Provide the [x, y] coordinate of the cell's center where the given text is located.  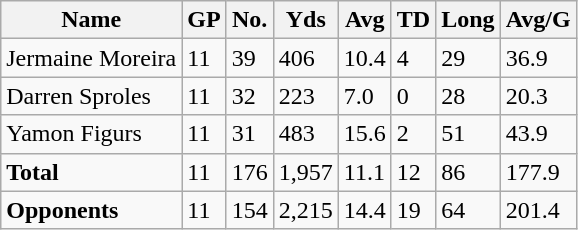
51 [468, 134]
43.9 [538, 134]
Total [92, 172]
TD [413, 20]
176 [250, 172]
39 [250, 58]
64 [468, 210]
Darren Sproles [92, 96]
201.4 [538, 210]
7.0 [364, 96]
406 [306, 58]
223 [306, 96]
2,215 [306, 210]
Jermaine Moreira [92, 58]
GP [204, 20]
31 [250, 134]
Name [92, 20]
No. [250, 20]
19 [413, 210]
28 [468, 96]
14.4 [364, 210]
0 [413, 96]
29 [468, 58]
Yds [306, 20]
12 [413, 172]
Avg/G [538, 20]
Avg [364, 20]
1,957 [306, 172]
483 [306, 134]
Long [468, 20]
10.4 [364, 58]
36.9 [538, 58]
Yamon Figurs [92, 134]
32 [250, 96]
86 [468, 172]
177.9 [538, 172]
4 [413, 58]
11.1 [364, 172]
154 [250, 210]
20.3 [538, 96]
15.6 [364, 134]
2 [413, 134]
Opponents [92, 210]
